Provide the [X, Y] coordinate of the cell's center where the given text is located.  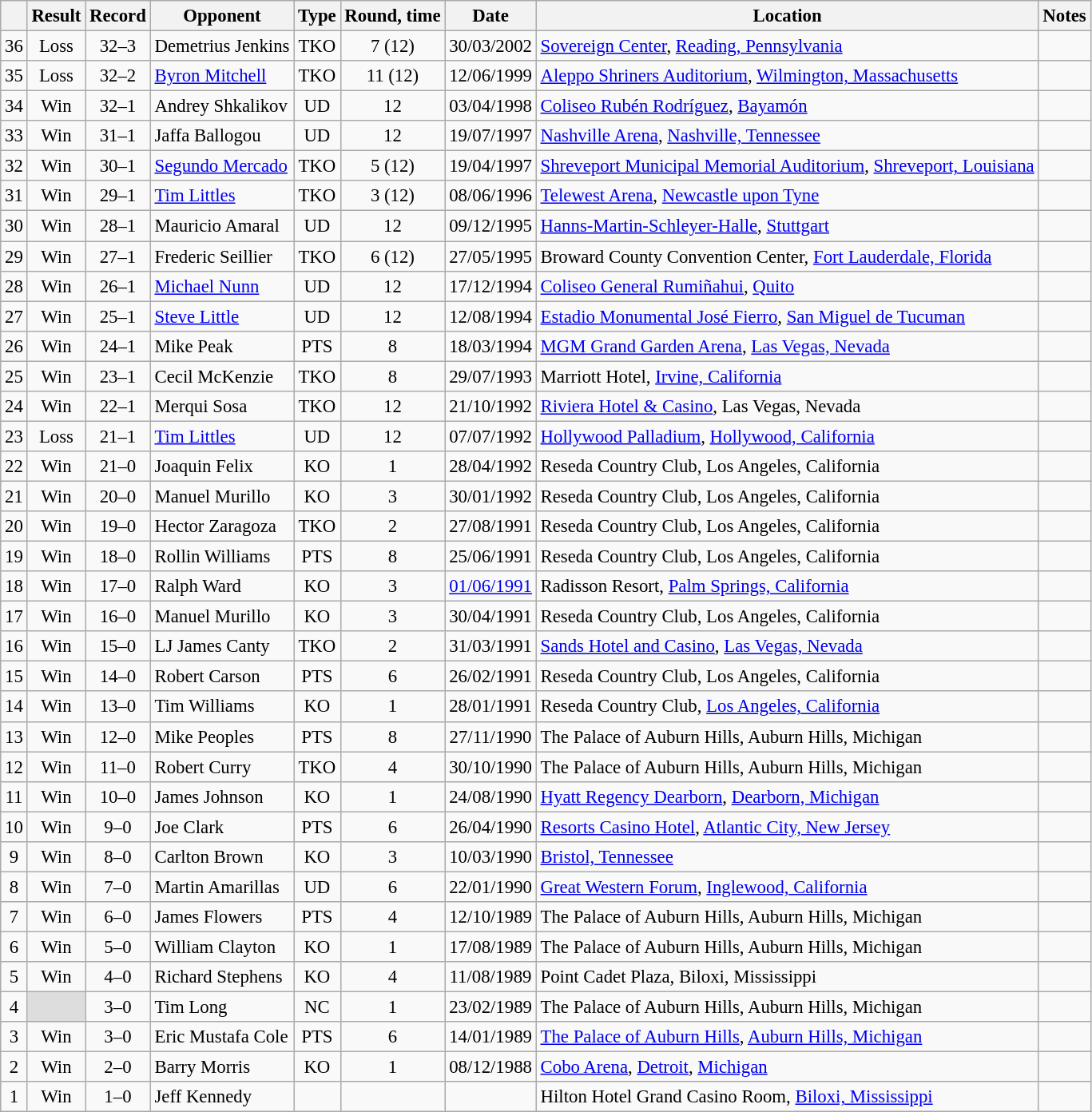
11–0 [118, 767]
22–1 [118, 407]
7 (12) [393, 46]
14–0 [118, 677]
Hyatt Regency Dearborn, Dearborn, Michigan [788, 796]
Estadio Monumental José Fierro, San Miguel de Tucuman [788, 316]
Broward County Convention Center, Fort Lauderdale, Florida [788, 256]
Resorts Casino Hotel, Atlantic City, New Jersey [788, 827]
26 [14, 346]
James Johnson [222, 796]
35 [14, 76]
18 [14, 586]
Demetrius Jenkins [222, 46]
12–0 [118, 737]
Round, time [393, 16]
Robert Carson [222, 677]
26/04/1990 [490, 827]
32–2 [118, 76]
Riviera Hotel & Casino, Las Vegas, Nevada [788, 407]
Radisson Resort, Palm Springs, California [788, 586]
15–0 [118, 646]
4–0 [118, 977]
2–0 [118, 1067]
21 [14, 496]
Shreveport Municipal Memorial Auditorium, Shreveport, Louisiana [788, 166]
07/07/1992 [490, 436]
Sovereign Center, Reading, Pennsylvania [788, 46]
25/06/1991 [490, 557]
Aleppo Shriners Auditorium, Wilmington, Massachusetts [788, 76]
NC [317, 1007]
Jeff Kennedy [222, 1097]
Coliseo General Rumiñahui, Quito [788, 286]
22/01/1990 [490, 887]
09/12/1995 [490, 226]
3 (12) [393, 196]
Opponent [222, 16]
27/11/1990 [490, 737]
12/10/1989 [490, 917]
28–1 [118, 226]
08/12/1988 [490, 1067]
16 [14, 646]
5–0 [118, 947]
36 [14, 46]
Mike Peoples [222, 737]
10 [14, 827]
23 [14, 436]
03/04/1998 [490, 106]
27 [14, 316]
Telewest Arena, Newcastle upon Tyne [788, 196]
Andrey Shkalikov [222, 106]
27/08/1991 [490, 526]
Mauricio Amaral [222, 226]
9–0 [118, 827]
11 [14, 796]
13 [14, 737]
6 (12) [393, 256]
24–1 [118, 346]
Great Western Forum, Inglewood, California [788, 887]
Rollin Williams [222, 557]
01/06/1991 [490, 586]
9 [14, 857]
08/06/1996 [490, 196]
13–0 [118, 707]
10/03/1990 [490, 857]
22 [14, 467]
James Flowers [222, 917]
25 [14, 376]
21/10/1992 [490, 407]
26–1 [118, 286]
28/04/1992 [490, 467]
18–0 [118, 557]
23–1 [118, 376]
Eric Mustafa Cole [222, 1037]
28 [14, 286]
32–3 [118, 46]
Tim Williams [222, 707]
Cobo Arena, Detroit, Michigan [788, 1067]
23/02/1989 [490, 1007]
Nashville Arena, Nashville, Tennessee [788, 136]
16–0 [118, 617]
34 [14, 106]
Martin Amarillas [222, 887]
Joe Clark [222, 827]
31/03/1991 [490, 646]
Record [118, 16]
28/01/1991 [490, 707]
MGM Grand Garden Arena, Las Vegas, Nevada [788, 346]
Hilton Hotel Grand Casino Room, Biloxi, Mississippi [788, 1097]
Hector Zaragoza [222, 526]
11 (12) [393, 76]
30/10/1990 [490, 767]
6–0 [118, 917]
Robert Curry [222, 767]
Merqui Sosa [222, 407]
10–0 [118, 796]
19/04/1997 [490, 166]
21–1 [118, 436]
12/06/1999 [490, 76]
8–0 [118, 857]
24 [14, 407]
17/08/1989 [490, 947]
32–1 [118, 106]
11/08/1989 [490, 977]
7–0 [118, 887]
14 [14, 707]
Date [490, 16]
18/03/1994 [490, 346]
32 [14, 166]
Result [56, 16]
5 (12) [393, 166]
LJ James Canty [222, 646]
5 [14, 977]
24/08/1990 [490, 796]
Byron Mitchell [222, 76]
Michael Nunn [222, 286]
30/03/2002 [490, 46]
33 [14, 136]
Tim Long [222, 1007]
20–0 [118, 496]
Bristol, Tennessee [788, 857]
Hanns-Martin-Schleyer-Halle, Stuttgart [788, 226]
Segundo Mercado [222, 166]
27–1 [118, 256]
Steve Little [222, 316]
Notes [1064, 16]
Point Cadet Plaza, Biloxi, Mississippi [788, 977]
25–1 [118, 316]
Hollywood Palladium, Hollywood, California [788, 436]
29 [14, 256]
Sands Hotel and Casino, Las Vegas, Nevada [788, 646]
Type [317, 16]
20 [14, 526]
19–0 [118, 526]
27/05/1995 [490, 256]
30–1 [118, 166]
31 [14, 196]
12/08/1994 [490, 316]
17/12/1994 [490, 286]
31–1 [118, 136]
29/07/1993 [490, 376]
15 [14, 677]
29–1 [118, 196]
17 [14, 617]
Mike Peak [222, 346]
17–0 [118, 586]
Joaquin Felix [222, 467]
Cecil McKenzie [222, 376]
Richard Stephens [222, 977]
30/01/1992 [490, 496]
Location [788, 16]
19 [14, 557]
7 [14, 917]
Marriott Hotel, Irvine, California [788, 376]
1–0 [118, 1097]
30/04/1991 [490, 617]
21–0 [118, 467]
Coliseo Rubén Rodríguez, Bayamón [788, 106]
14/01/1989 [490, 1037]
19/07/1997 [490, 136]
William Clayton [222, 947]
26/02/1991 [490, 677]
Frederic Seillier [222, 256]
Jaffa Ballogou [222, 136]
Carlton Brown [222, 857]
Barry Morris [222, 1067]
Ralph Ward [222, 586]
30 [14, 226]
